Extract the (x, y) coordinate from the center of the cell holding the provided text.  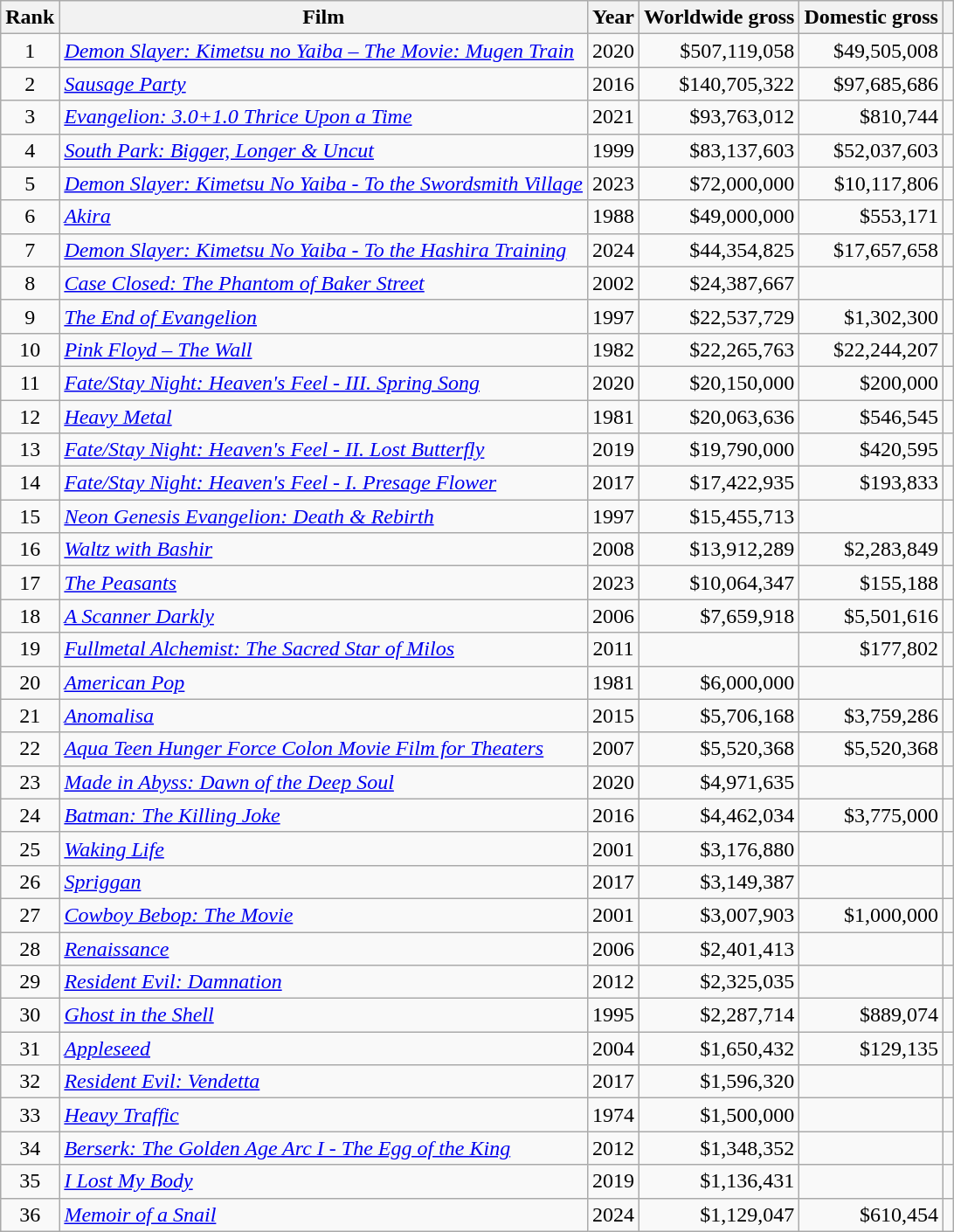
Demon Slayer: Kimetsu No Yaiba - To the Hashira Training (323, 250)
19 (30, 649)
Akira (323, 217)
31 (30, 1049)
Memoir of a Snail (323, 1215)
Fate/Stay Night: Heaven's Feel - II. Lost Butterfly (323, 450)
Resident Evil: Damnation (323, 982)
28 (30, 948)
Renaissance (323, 948)
$13,912,289 (720, 550)
$553,171 (872, 217)
2021 (613, 117)
5 (30, 183)
$83,137,603 (720, 150)
6 (30, 217)
36 (30, 1215)
Cowboy Bebop: The Movie (323, 915)
South Park: Bigger, Longer & Uncut (323, 150)
2 (30, 84)
Pink Floyd – The Wall (323, 350)
$3,775,000 (872, 815)
Rank (30, 17)
2015 (613, 716)
22 (30, 749)
$17,657,658 (872, 250)
Fullmetal Alchemist: The Sacred Star of Milos (323, 649)
21 (30, 716)
Ghost in the Shell (323, 1015)
Spriggan (323, 882)
$49,000,000 (720, 217)
The End of Evangelion (323, 316)
$155,188 (872, 583)
2004 (613, 1049)
$2,283,849 (872, 550)
Anomalisa (323, 716)
American Pop (323, 682)
17 (30, 583)
Heavy Metal (323, 417)
25 (30, 848)
2008 (613, 550)
Waking Life (323, 848)
$546,545 (872, 417)
$3,149,387 (720, 882)
Sausage Party (323, 84)
Demon Slayer: Kimetsu No Yaiba - To the Swordsmith Village (323, 183)
$129,135 (872, 1049)
$10,117,806 (872, 183)
$1,500,000 (720, 1115)
$810,744 (872, 117)
$1,348,352 (720, 1148)
2002 (613, 283)
$20,063,636 (720, 417)
18 (30, 616)
Worldwide gross (720, 17)
12 (30, 417)
23 (30, 782)
7 (30, 250)
$97,685,686 (872, 84)
$7,659,918 (720, 616)
1 (30, 51)
$3,007,903 (720, 915)
35 (30, 1181)
$193,833 (872, 483)
Waltz with Bashir (323, 550)
27 (30, 915)
$1,650,432 (720, 1049)
$17,422,935 (720, 483)
34 (30, 1148)
9 (30, 316)
Demon Slayer: Kimetsu no Yaiba – The Movie: Mugen Train (323, 51)
Aqua Teen Hunger Force Colon Movie Film for Theaters (323, 749)
Appleseed (323, 1049)
4 (30, 150)
A Scanner Darkly (323, 616)
$140,705,322 (720, 84)
$507,119,058 (720, 51)
Batman: The Killing Joke (323, 815)
$93,763,012 (720, 117)
Resident Evil: Vendetta (323, 1082)
$15,455,713 (720, 516)
Fate/Stay Night: Heaven's Feel - I. Presage Flower (323, 483)
$889,074 (872, 1015)
$3,176,880 (720, 848)
33 (30, 1115)
13 (30, 450)
$22,244,207 (872, 350)
20 (30, 682)
$5,706,168 (720, 716)
I Lost My Body (323, 1181)
Heavy Traffic (323, 1115)
8 (30, 283)
$3,759,286 (872, 716)
Year (613, 17)
1999 (613, 150)
$4,462,034 (720, 815)
$420,595 (872, 450)
2007 (613, 749)
$5,501,616 (872, 616)
$1,302,300 (872, 316)
$22,537,729 (720, 316)
1982 (613, 350)
$24,387,667 (720, 283)
$20,150,000 (720, 383)
$1,136,431 (720, 1181)
$72,000,000 (720, 183)
16 (30, 550)
$177,802 (872, 649)
Fate/Stay Night: Heaven's Feel - III. Spring Song (323, 383)
1988 (613, 217)
Domestic gross (872, 17)
$4,971,635 (720, 782)
Evangelion: 3.0+1.0 Thrice Upon a Time (323, 117)
$44,354,825 (720, 250)
$10,064,347 (720, 583)
$49,505,008 (872, 51)
26 (30, 882)
$200,000 (872, 383)
1995 (613, 1015)
$1,000,000 (872, 915)
30 (30, 1015)
Film (323, 17)
32 (30, 1082)
$22,265,763 (720, 350)
Made in Abyss: Dawn of the Deep Soul (323, 782)
Case Closed: The Phantom of Baker Street (323, 283)
29 (30, 982)
11 (30, 383)
10 (30, 350)
1974 (613, 1115)
$2,325,035 (720, 982)
$1,596,320 (720, 1082)
The Peasants (323, 583)
$19,790,000 (720, 450)
$2,287,714 (720, 1015)
24 (30, 815)
3 (30, 117)
14 (30, 483)
$1,129,047 (720, 1215)
Neon Genesis Evangelion: Death & Rebirth (323, 516)
$2,401,413 (720, 948)
$610,454 (872, 1215)
$6,000,000 (720, 682)
Berserk: The Golden Age Arc I - The Egg of the King (323, 1148)
$52,037,603 (872, 150)
15 (30, 516)
2011 (613, 649)
